Return (x, y) of the center of cell containing provided text 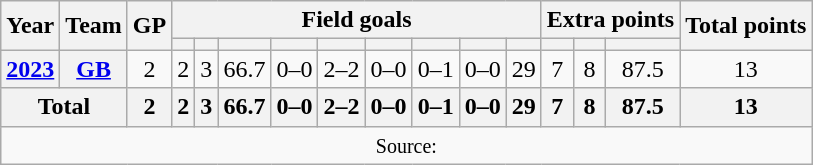
Field goals (357, 20)
Source: (406, 145)
Team (94, 26)
GP (149, 26)
GB (94, 69)
Total points (746, 26)
Extra points (610, 20)
Year (30, 26)
Total (64, 107)
2023 (30, 69)
